For the text-containing cell, return its midpoint in (x, y) coordinate format. 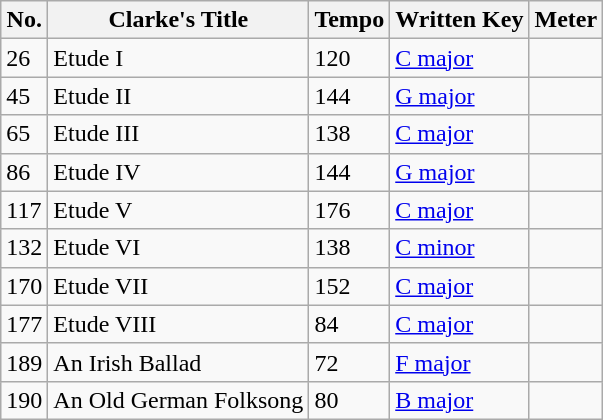
86 (24, 172)
F major (460, 362)
Etude VIII (178, 324)
45 (24, 96)
190 (24, 400)
84 (350, 324)
26 (24, 58)
Etude IV (178, 172)
Etude I (178, 58)
117 (24, 210)
72 (350, 362)
189 (24, 362)
177 (24, 324)
176 (350, 210)
80 (350, 400)
65 (24, 134)
Meter (566, 20)
170 (24, 286)
No. (24, 20)
132 (24, 248)
Etude V (178, 210)
Etude VI (178, 248)
Etude III (178, 134)
152 (350, 286)
An Irish Ballad (178, 362)
B major (460, 400)
120 (350, 58)
Etude VII (178, 286)
C minor (460, 248)
Tempo (350, 20)
An Old German Folksong (178, 400)
Etude II (178, 96)
Clarke's Title (178, 20)
Written Key (460, 20)
